Locate the cell with the specified text and output its [x, y] center coordinate. 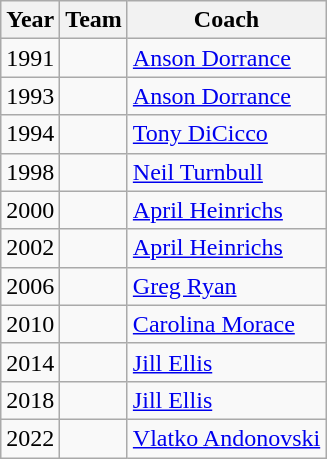
1998 [30, 172]
1993 [30, 96]
2022 [30, 438]
2000 [30, 210]
Coach [226, 20]
Greg Ryan [226, 286]
Neil Turnbull [226, 172]
Team [94, 20]
1991 [30, 58]
Year [30, 20]
2014 [30, 362]
Vlatko Andonovski [226, 438]
2006 [30, 286]
Carolina Morace [226, 324]
1994 [30, 134]
2002 [30, 248]
2010 [30, 324]
2018 [30, 400]
Tony DiCicco [226, 134]
